Return (X, Y) of the center of cell containing provided text 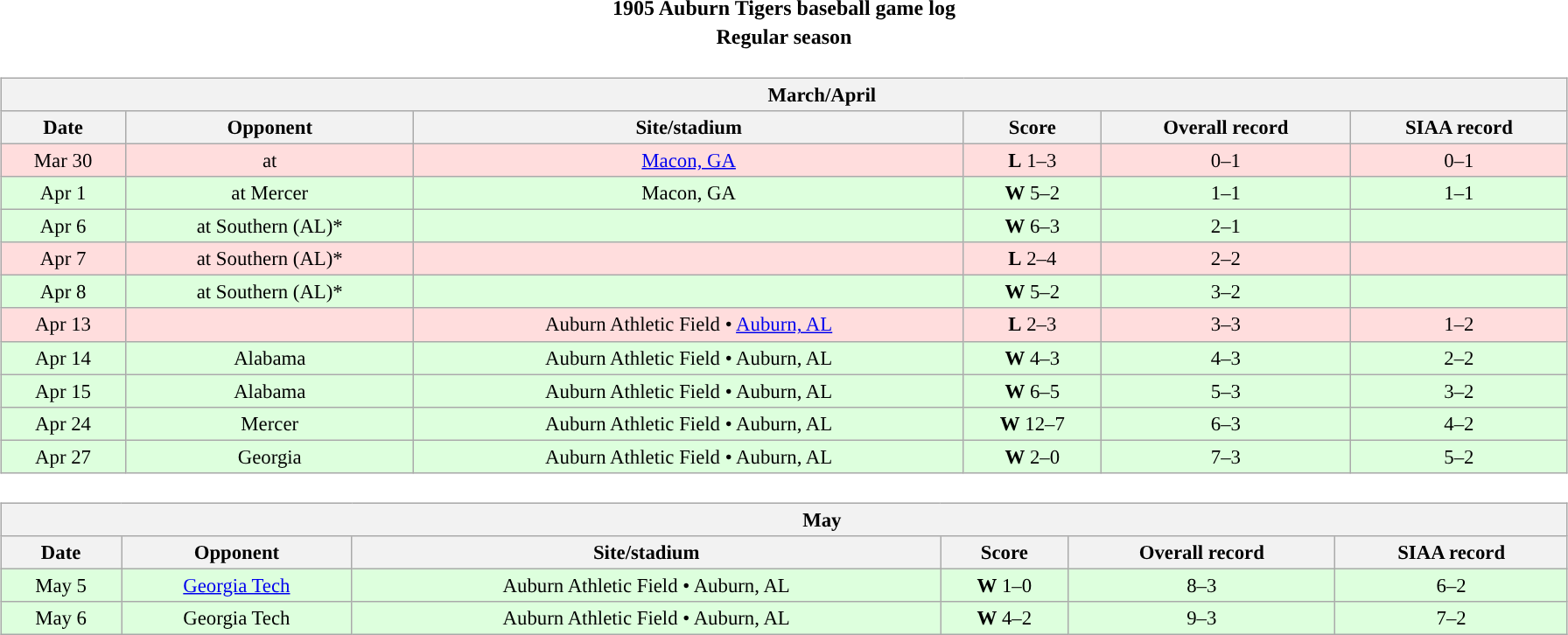
2–1 (1225, 227)
May (784, 520)
Mar 30 (63, 160)
Apr 13 (63, 324)
Apr 8 (63, 292)
Apr 1 (63, 193)
Apr 14 (63, 358)
4–3 (1225, 358)
Apr 15 (63, 391)
W 4–3 (1032, 358)
3–3 (1225, 324)
L 2–3 (1032, 324)
Apr 24 (63, 423)
5–2 (1459, 457)
5–3 (1225, 391)
W 4–2 (1004, 618)
7–3 (1225, 457)
W 1–0 (1004, 585)
Apr 27 (63, 457)
at Mercer (269, 193)
L 1–3 (1032, 160)
Apr 6 (63, 227)
May 5 (61, 585)
March/April (784, 94)
1–2 (1459, 324)
at (269, 160)
6–3 (1225, 423)
4–2 (1459, 423)
W 12–7 (1032, 423)
9–3 (1202, 618)
W 2–0 (1032, 457)
W 6–5 (1032, 391)
Apr 7 (63, 259)
8–3 (1202, 585)
6–2 (1451, 585)
W 6–3 (1032, 227)
Georgia (269, 457)
7–2 (1451, 618)
L 2–4 (1032, 259)
Mercer (269, 423)
May 6 (61, 618)
